Output the [x, y] coordinate of the center of the cell containing the given text.  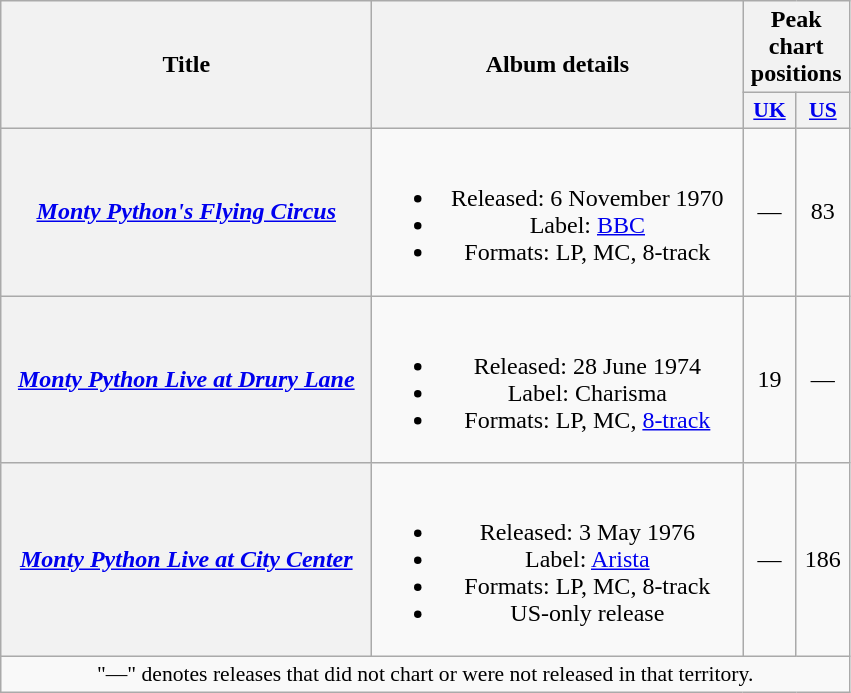
Album details [558, 65]
Title [186, 65]
Released: 6 November 1970Label: BBCFormats: LP, MC, 8-track [558, 212]
UK [770, 111]
Monty Python Live at City Center [186, 560]
Monty Python's Flying Circus [186, 212]
19 [770, 380]
Released: 28 June 1974Label: CharismaFormats: LP, MC, 8-track [558, 380]
186 [822, 560]
Released: 3 May 1976Label: AristaFormats: LP, MC, 8-trackUS-only release [558, 560]
Monty Python Live at Drury Lane [186, 380]
US [822, 111]
"—" denotes releases that did not chart or were not released in that territory. [426, 675]
Peak chart positions [796, 47]
83 [822, 212]
